Identify which cell holds the provided text, then report its [X, Y] central coordinate. 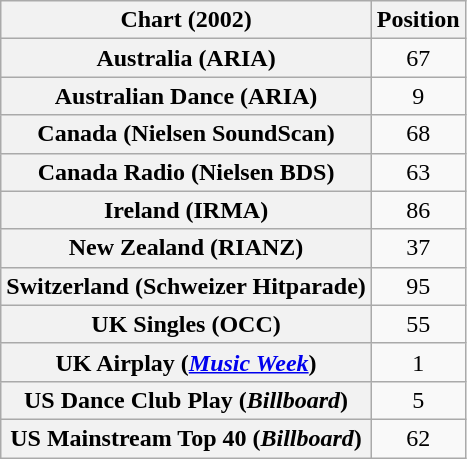
9 [418, 96]
Chart (2002) [186, 20]
1 [418, 362]
UK Singles (OCC) [186, 324]
Position [418, 20]
Switzerland (Schweizer Hitparade) [186, 286]
62 [418, 438]
Australian Dance (ARIA) [186, 96]
37 [418, 248]
Australia (ARIA) [186, 58]
5 [418, 400]
95 [418, 286]
Canada (Nielsen SoundScan) [186, 134]
New Zealand (RIANZ) [186, 248]
67 [418, 58]
Ireland (IRMA) [186, 210]
US Mainstream Top 40 (Billboard) [186, 438]
US Dance Club Play (Billboard) [186, 400]
55 [418, 324]
86 [418, 210]
Canada Radio (Nielsen BDS) [186, 172]
68 [418, 134]
63 [418, 172]
UK Airplay (Music Week) [186, 362]
